Output the [x, y] coordinate of the center of the cell containing the given text.  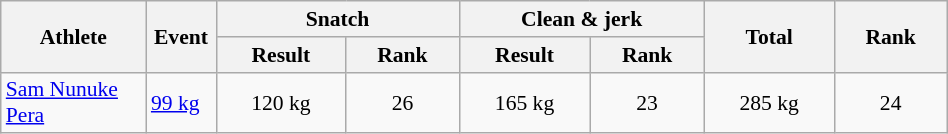
99 kg [181, 102]
Athlete [74, 36]
Clean & jerk [582, 19]
165 kg [524, 102]
120 kg [281, 102]
23 [647, 102]
Sam Nunuke Pera [74, 102]
24 [890, 102]
285 kg [769, 102]
Total [769, 36]
26 [402, 102]
Snatch [338, 19]
Event [181, 36]
